For the text-containing cell, return its midpoint in [X, Y] coordinate format. 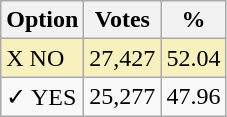
% [194, 20]
25,277 [122, 97]
✓ YES [42, 97]
27,427 [122, 58]
52.04 [194, 58]
Option [42, 20]
X NO [42, 58]
47.96 [194, 97]
Votes [122, 20]
